Find where the given text appears and provide that cell's center as [X, Y] coordinate. 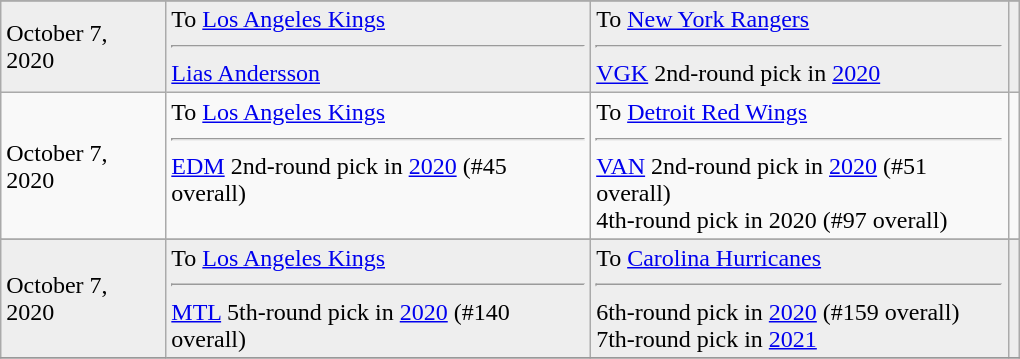
To Carolina Hurricanes6th-round pick in 2020 (#159 overall) 7th-round pick in 2021 [800, 298]
To New York RangersVGK 2nd-round pick in 2020 [800, 47]
To Los Angeles KingsMTL 5th-round pick in 2020 (#140 overall) [378, 298]
To Los Angeles KingsLias Andersson [378, 47]
To Detroit Red WingsVAN 2nd-round pick in 2020 (#51 overall)4th-round pick in 2020 (#97 overall) [800, 166]
To Los Angeles KingsEDM 2nd-round pick in 2020 (#45 overall) [378, 166]
